Output the (X, Y) coordinate of the center of the cell containing the given text.  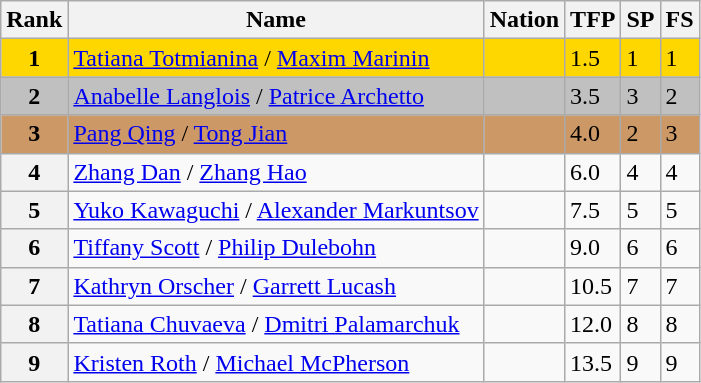
Nation (524, 20)
Anabelle Langlois / Patrice Archetto (276, 96)
Tatiana Chuvaeva / Dmitri Palamarchuk (276, 324)
TFP (593, 20)
Tiffany Scott / Philip Dulebohn (276, 248)
SP (640, 20)
10.5 (593, 286)
9.0 (593, 248)
Tatiana Totmianina / Maxim Marinin (276, 58)
4.0 (593, 134)
3.5 (593, 96)
1.5 (593, 58)
13.5 (593, 362)
Yuko Kawaguchi / Alexander Markuntsov (276, 210)
12.0 (593, 324)
Rank (34, 20)
Pang Qing / Tong Jian (276, 134)
Kathryn Orscher / Garrett Lucash (276, 286)
Name (276, 20)
6.0 (593, 172)
Zhang Dan / Zhang Hao (276, 172)
Kristen Roth / Michael McPherson (276, 362)
FS (680, 20)
7.5 (593, 210)
